Pinpoint the cell where the given text exists, returning its (x, y) midpoint coordinate. 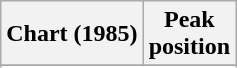
Peakposition (189, 34)
Chart (1985) (72, 34)
